Determine the (X, Y) coordinate at the center of the cell enclosing the given text.  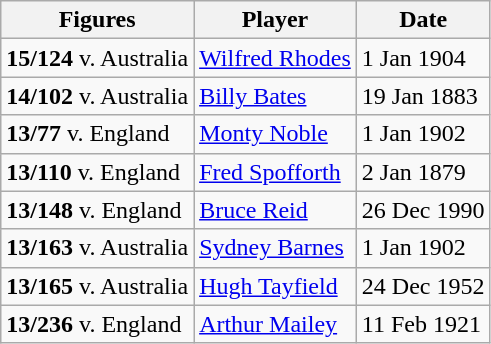
Billy Bates (276, 96)
Hugh Tayfield (276, 286)
19 Jan 1883 (423, 96)
13/236 v. England (98, 324)
Sydney Barnes (276, 248)
13/148 v. England (98, 210)
2 Jan 1879 (423, 172)
26 Dec 1990 (423, 210)
Bruce Reid (276, 210)
Wilfred Rhodes (276, 58)
13/77 v. England (98, 134)
Player (276, 20)
13/165 v. Australia (98, 286)
Fred Spofforth (276, 172)
14/102 v. Australia (98, 96)
13/110 v. England (98, 172)
11 Feb 1921 (423, 324)
Date (423, 20)
1 Jan 1904 (423, 58)
Figures (98, 20)
24 Dec 1952 (423, 286)
13/163 v. Australia (98, 248)
15/124 v. Australia (98, 58)
Monty Noble (276, 134)
Arthur Mailey (276, 324)
